Locate the cell with the specified text and output its [X, Y] center coordinate. 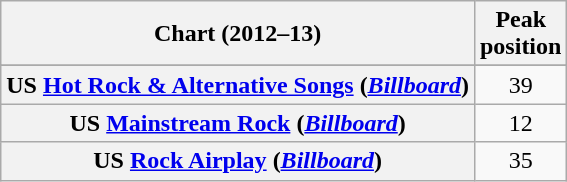
US Mainstream Rock (Billboard) [238, 123]
12 [520, 123]
Chart (2012–13) [238, 34]
US Hot Rock & Alternative Songs (Billboard) [238, 85]
US Rock Airplay (Billboard) [238, 161]
39 [520, 85]
35 [520, 161]
Peakposition [520, 34]
